For the text-containing cell, return its midpoint in (X, Y) coordinate format. 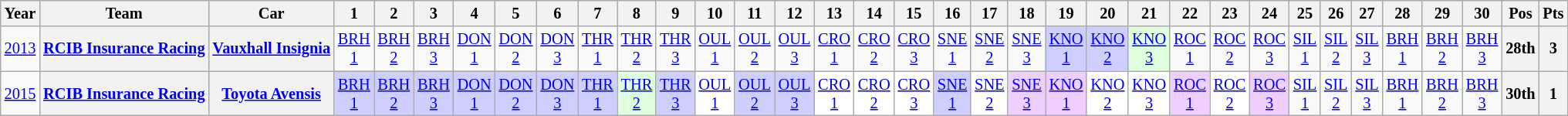
29 (1442, 13)
8 (637, 13)
16 (952, 13)
24 (1269, 13)
Car (271, 13)
6 (557, 13)
25 (1305, 13)
10 (715, 13)
4 (475, 13)
30th (1520, 94)
28th (1520, 49)
22 (1190, 13)
23 (1230, 13)
18 (1026, 13)
Team (123, 13)
13 (834, 13)
2015 (20, 94)
27 (1367, 13)
Toyota Avensis (271, 94)
20 (1107, 13)
30 (1482, 13)
Pos (1520, 13)
26 (1336, 13)
2013 (20, 49)
11 (755, 13)
2 (394, 13)
19 (1066, 13)
15 (914, 13)
7 (597, 13)
Vauxhall Insignia (271, 49)
14 (874, 13)
Pts (1554, 13)
28 (1403, 13)
9 (675, 13)
17 (989, 13)
5 (516, 13)
Year (20, 13)
21 (1149, 13)
12 (795, 13)
